Return [X, Y] of the center of cell containing provided text 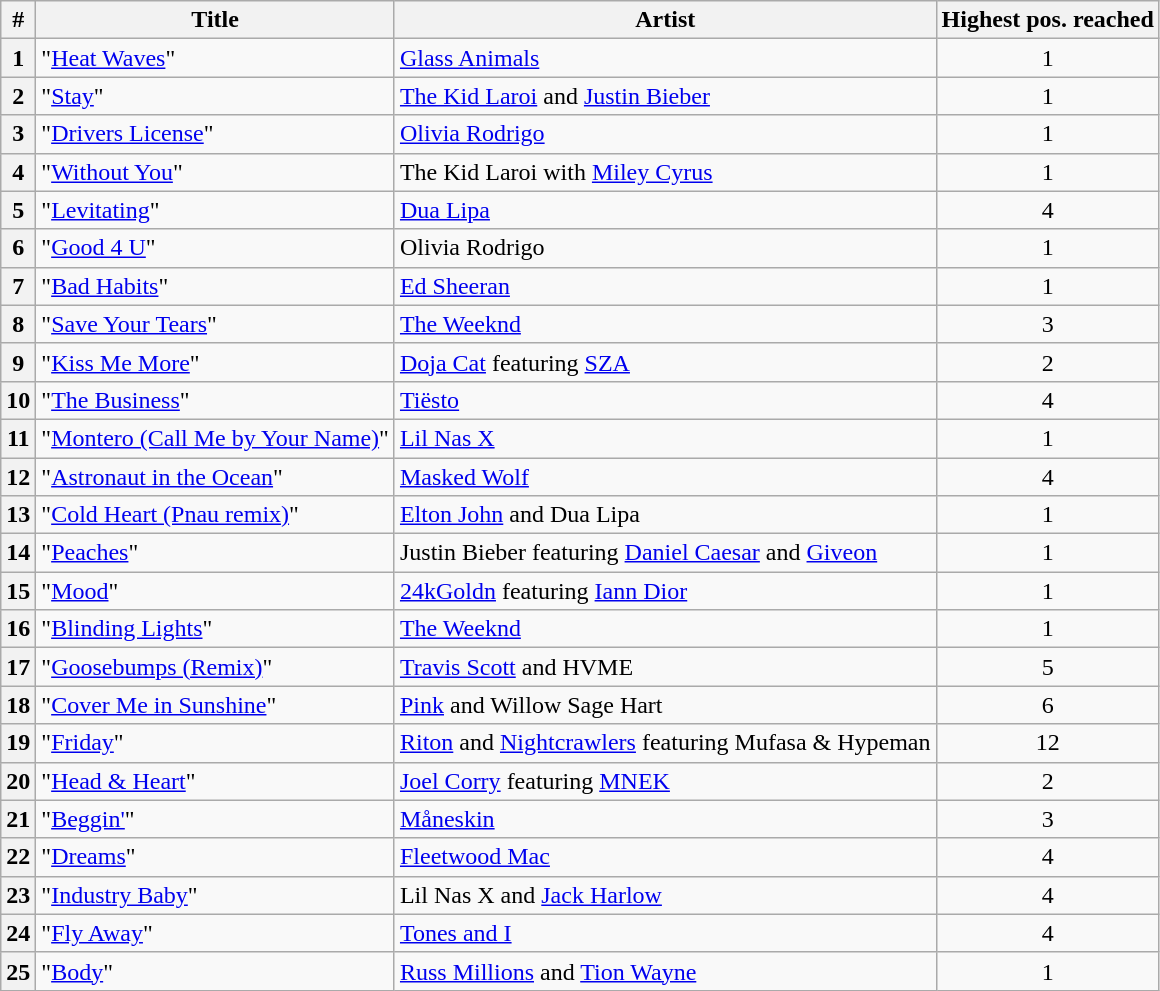
Joel Corry featuring MNEK [665, 781]
"Good 4 U" [216, 248]
19 [18, 743]
The Kid Laroi with Miley Cyrus [665, 172]
"The Business" [216, 400]
"Head & Heart" [216, 781]
13 [18, 515]
# [18, 20]
"Stay" [216, 96]
Fleetwood Mac [665, 857]
Artist [665, 20]
Pink and Willow Sage Hart [665, 705]
"Friday" [216, 743]
17 [18, 667]
"Montero (Call Me by Your Name)" [216, 438]
24kGoldn featuring Iann Dior [665, 591]
18 [18, 705]
23 [18, 895]
10 [18, 400]
"Cover Me in Sunshine" [216, 705]
"Levitating" [216, 210]
Highest pos. reached [1048, 20]
"Beggin'" [216, 819]
"Save Your Tears" [216, 324]
Masked Wolf [665, 477]
25 [18, 971]
15 [18, 591]
8 [18, 324]
"Cold Heart (Pnau remix)" [216, 515]
Doja Cat featuring SZA [665, 362]
"Body" [216, 971]
Ed Sheeran [665, 286]
"Heat Waves" [216, 58]
Dua Lipa [665, 210]
"Astronaut in the Ocean" [216, 477]
"Industry Baby" [216, 895]
20 [18, 781]
"Mood" [216, 591]
14 [18, 553]
Title [216, 20]
21 [18, 819]
"Peaches" [216, 553]
"Without You" [216, 172]
9 [18, 362]
Russ Millions and Tion Wayne [665, 971]
Måneskin [665, 819]
7 [18, 286]
Glass Animals [665, 58]
24 [18, 933]
16 [18, 629]
"Blinding Lights" [216, 629]
Justin Bieber featuring Daniel Caesar and Giveon [665, 553]
Riton and Nightcrawlers featuring Mufasa & Hypeman [665, 743]
11 [18, 438]
"Drivers License" [216, 134]
22 [18, 857]
Travis Scott and HVME [665, 667]
Tiësto [665, 400]
Lil Nas X [665, 438]
"Dreams" [216, 857]
"Goosebumps (Remix)" [216, 667]
"Kiss Me More" [216, 362]
Lil Nas X and Jack Harlow [665, 895]
Tones and I [665, 933]
The Kid Laroi and Justin Bieber [665, 96]
Elton John and Dua Lipa [665, 515]
"Bad Habits" [216, 286]
"Fly Away" [216, 933]
